Locate the cell with the specified text and output its [X, Y] center coordinate. 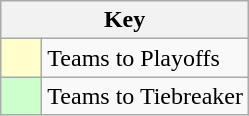
Teams to Tiebreaker [146, 96]
Teams to Playoffs [146, 58]
Key [125, 20]
